Output the (x, y) coordinate of the center of the cell containing the given text.  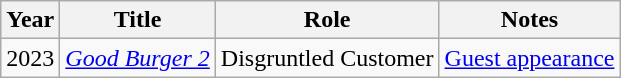
2023 (30, 58)
Disgruntled Customer (327, 58)
Role (327, 20)
Good Burger 2 (138, 58)
Year (30, 20)
Notes (530, 20)
Title (138, 20)
Guest appearance (530, 58)
